Determine the [x, y] coordinate at the center of the cell enclosing the given text.  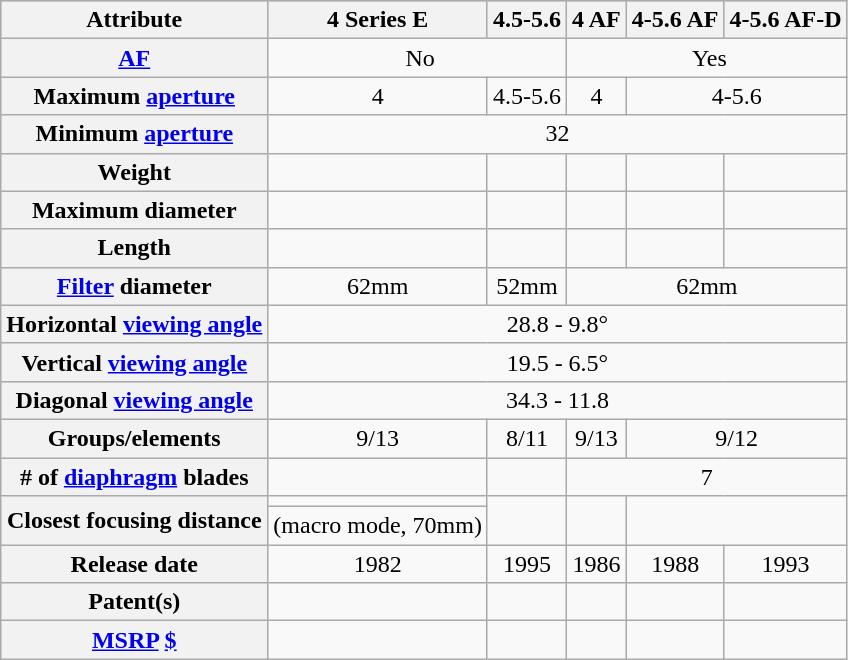
# of diaphragm blades [134, 477]
(macro mode, 70mm) [378, 526]
AF [134, 58]
4-5.6 [736, 96]
32 [558, 134]
Weight [134, 172]
1995 [526, 564]
1993 [786, 564]
19.5 - 6.5° [558, 362]
8/11 [526, 438]
4 Series E [378, 20]
1982 [378, 564]
34.3 - 11.8 [558, 400]
1988 [675, 564]
4-5.6 AF-D [786, 20]
Patent(s) [134, 602]
Yes [708, 58]
Minimum aperture [134, 134]
Filter diameter [134, 286]
Maximum diameter [134, 210]
Closest focusing distance [134, 520]
9/12 [736, 438]
No [418, 58]
4-5.6 AF [675, 20]
Release date [134, 564]
4 AF [597, 20]
Maximum aperture [134, 96]
Horizontal viewing angle [134, 324]
MSRP $ [134, 640]
Groups/elements [134, 438]
7 [708, 477]
1986 [597, 564]
Vertical viewing angle [134, 362]
28.8 - 9.8° [558, 324]
Diagonal viewing angle [134, 400]
Attribute [134, 20]
52mm [526, 286]
Length [134, 248]
